Provide the [X, Y] coordinate of the cell's center where the given text is located.  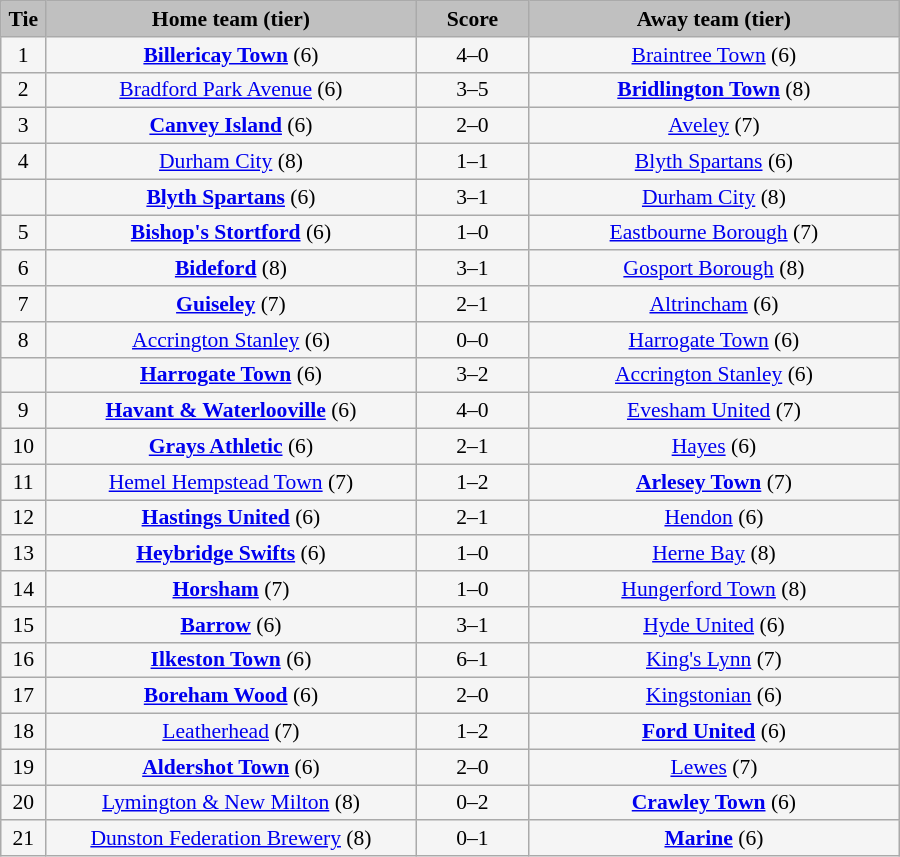
Hungerford Town (8) [714, 589]
9 [24, 411]
Lymington & New Milton (8) [232, 803]
21 [24, 839]
Lewes (7) [714, 767]
Hendon (6) [714, 518]
Ford United (6) [714, 732]
Heybridge Swifts (6) [232, 554]
Gosport Borough (8) [714, 269]
Guiseley (7) [232, 304]
Altrincham (6) [714, 304]
Home team (tier) [232, 19]
Hyde United (6) [714, 625]
17 [24, 696]
4 [24, 162]
8 [24, 340]
3–5 [472, 90]
10 [24, 447]
Bishop's Stortford (6) [232, 233]
Barrow (6) [232, 625]
Kingstonian (6) [714, 696]
19 [24, 767]
Grays Athletic (6) [232, 447]
Canvey Island (6) [232, 126]
Boreham Wood (6) [232, 696]
Crawley Town (6) [714, 803]
Aveley (7) [714, 126]
1–1 [472, 162]
Dunston Federation Brewery (8) [232, 839]
0–1 [472, 839]
Away team (tier) [714, 19]
Arlesey Town (7) [714, 482]
Ilkeston Town (6) [232, 660]
12 [24, 518]
13 [24, 554]
Hemel Hempstead Town (7) [232, 482]
15 [24, 625]
1 [24, 55]
Bideford (8) [232, 269]
11 [24, 482]
16 [24, 660]
6 [24, 269]
6–1 [472, 660]
Bridlington Town (8) [714, 90]
Havant & Waterlooville (6) [232, 411]
Aldershot Town (6) [232, 767]
Bradford Park Avenue (6) [232, 90]
Evesham United (7) [714, 411]
3 [24, 126]
0–2 [472, 803]
Marine (6) [714, 839]
0–0 [472, 340]
King's Lynn (7) [714, 660]
5 [24, 233]
20 [24, 803]
Billericay Town (6) [232, 55]
Tie [24, 19]
Eastbourne Borough (7) [714, 233]
14 [24, 589]
2 [24, 90]
Score [472, 19]
Hayes (6) [714, 447]
7 [24, 304]
Hastings United (6) [232, 518]
Leatherhead (7) [232, 732]
Herne Bay (8) [714, 554]
3–2 [472, 375]
Horsham (7) [232, 589]
Braintree Town (6) [714, 55]
18 [24, 732]
